For the text-containing cell, return its midpoint in [x, y] coordinate format. 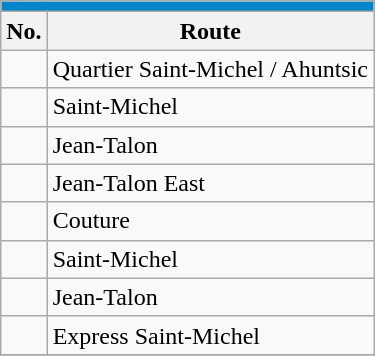
Jean-Talon East [210, 183]
No. [24, 31]
Couture [210, 221]
Express Saint-Michel [210, 335]
Route [210, 31]
Quartier Saint-Michel / Ahuntsic [210, 69]
